Detect which cell encompasses the target text, then output its (x, y) center coordinate. 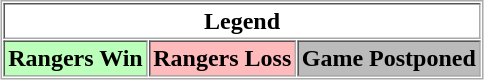
Rangers Win (76, 58)
Legend (242, 21)
Game Postponed (388, 58)
Rangers Loss (222, 58)
